Output the (x, y) coordinate of the center of the cell containing the given text.  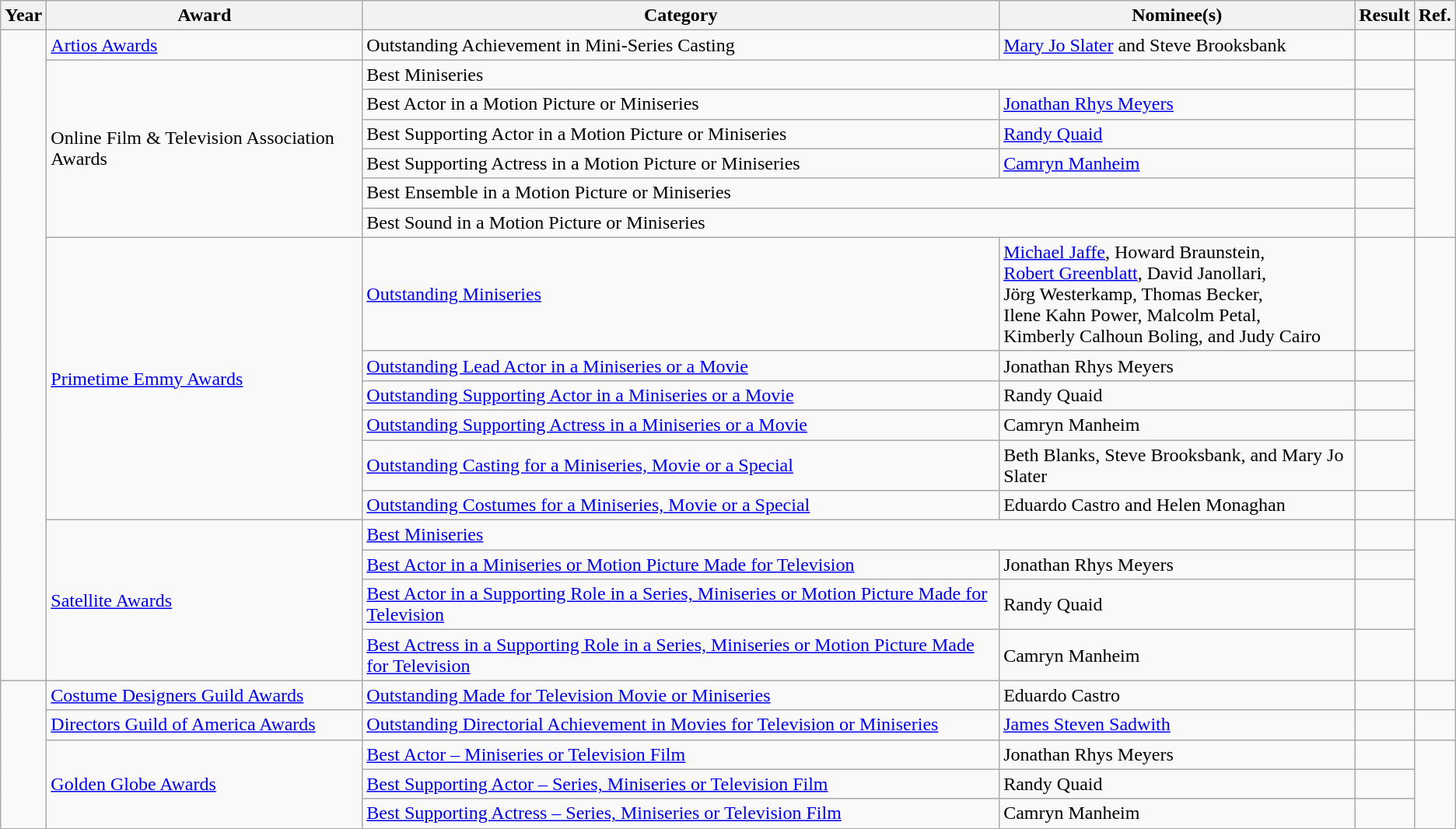
Ref. (1434, 16)
Best Ensemble in a Motion Picture or Miniseries (859, 193)
Artios Awards (205, 45)
Online Film & Television Association Awards (205, 149)
Directors Guild of America Awards (205, 725)
Category (681, 16)
Beth Blanks, Steve Brooksbank, and Mary Jo Slater (1178, 465)
Outstanding Made for Television Movie or Miniseries (681, 695)
Outstanding Supporting Actress in a Miniseries or a Movie (681, 425)
Eduardo Castro and Helen Monaghan (1178, 505)
Best Sound in a Motion Picture or Miniseries (859, 222)
Outstanding Lead Actor in a Miniseries or a Movie (681, 366)
Best Actor in a Motion Picture or Miniseries (681, 104)
Mary Jo Slater and Steve Brooksbank (1178, 45)
Outstanding Costumes for a Miniseries, Movie or a Special (681, 505)
Best Actor – Miniseries or Television Film (681, 754)
Costume Designers Guild Awards (205, 695)
Best Actor in a Miniseries or Motion Picture Made for Television (681, 565)
Primetime Emmy Awards (205, 378)
Nominee(s) (1178, 16)
Outstanding Miniseries (681, 294)
Best Supporting Actor – Series, Miniseries or Television Film (681, 784)
Best Supporting Actor in a Motion Picture or Miniseries (681, 134)
Best Supporting Actress – Series, Miniseries or Television Film (681, 813)
Eduardo Castro (1178, 695)
Best Actor in a Supporting Role in a Series, Miniseries or Motion Picture Made for Television (681, 605)
James Steven Sadwith (1178, 725)
Award (205, 16)
Outstanding Casting for a Miniseries, Movie or a Special (681, 465)
Satellite Awards (205, 600)
Best Supporting Actress in a Motion Picture or Miniseries (681, 163)
Outstanding Achievement in Mini-Series Casting (681, 45)
Best Actress in a Supporting Role in a Series, Miniseries or Motion Picture Made for Television (681, 655)
Outstanding Supporting Actor in a Miniseries or a Movie (681, 395)
Golden Globe Awards (205, 784)
Result (1384, 16)
Year (23, 16)
Outstanding Directorial Achievement in Movies for Television or Miniseries (681, 725)
